Find where the given text appears and provide that cell's center as (X, Y) coordinate. 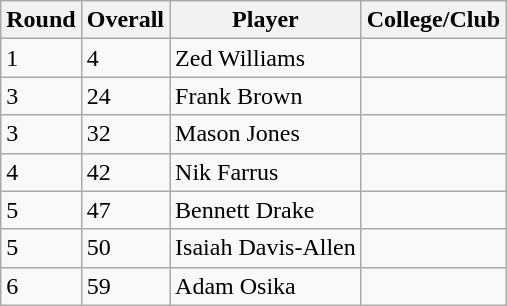
32 (125, 134)
Frank Brown (266, 96)
College/Club (433, 20)
Mason Jones (266, 134)
59 (125, 286)
50 (125, 248)
Zed Williams (266, 58)
Player (266, 20)
Bennett Drake (266, 210)
Round (41, 20)
24 (125, 96)
47 (125, 210)
Nik Farrus (266, 172)
Isaiah Davis-Allen (266, 248)
Adam Osika (266, 286)
Overall (125, 20)
6 (41, 286)
42 (125, 172)
1 (41, 58)
